Provide the [X, Y] coordinate of the cell's center where the given text is located.  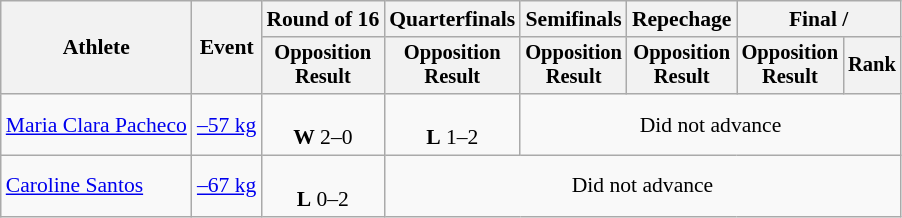
Final / [819, 19]
–67 kg [226, 186]
–57 kg [226, 124]
L 0–2 [322, 186]
Semifinals [574, 19]
Round of 16 [322, 19]
Event [226, 48]
Athlete [96, 48]
Caroline Santos [96, 186]
Repechage [682, 19]
Maria Clara Pacheco [96, 124]
Rank [872, 66]
L 1–2 [452, 124]
Quarterfinals [452, 19]
W 2–0 [322, 124]
